Scan for the cell matching the given text and deliver its [X, Y] coordinate at center. 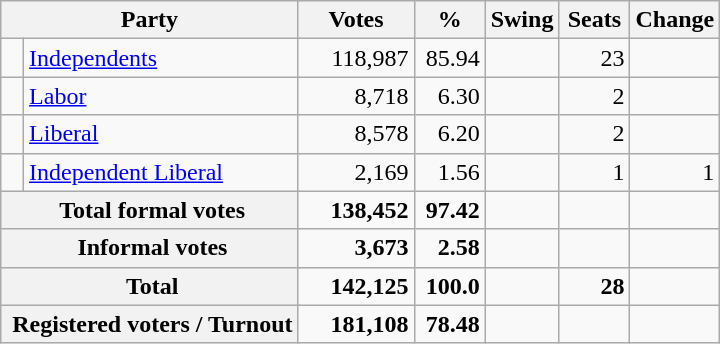
118,987 [356, 58]
Labor [161, 96]
% [450, 20]
6.30 [450, 96]
Registered voters / Turnout [150, 324]
181,108 [356, 324]
Party [150, 20]
85.94 [450, 58]
97.42 [450, 210]
100.0 [450, 286]
78.48 [450, 324]
142,125 [356, 286]
Independents [161, 58]
Swing [522, 20]
8,578 [356, 134]
6.20 [450, 134]
Seats [594, 20]
Independent Liberal [161, 172]
23 [594, 58]
Total formal votes [150, 210]
Votes [356, 20]
8,718 [356, 96]
138,452 [356, 210]
Change [675, 20]
2,169 [356, 172]
2.58 [450, 248]
3,673 [356, 248]
Liberal [161, 134]
Total [150, 286]
Informal votes [150, 248]
1.56 [450, 172]
28 [594, 286]
